Search for the cell housing the specified text and yield its (X, Y) center coordinate. 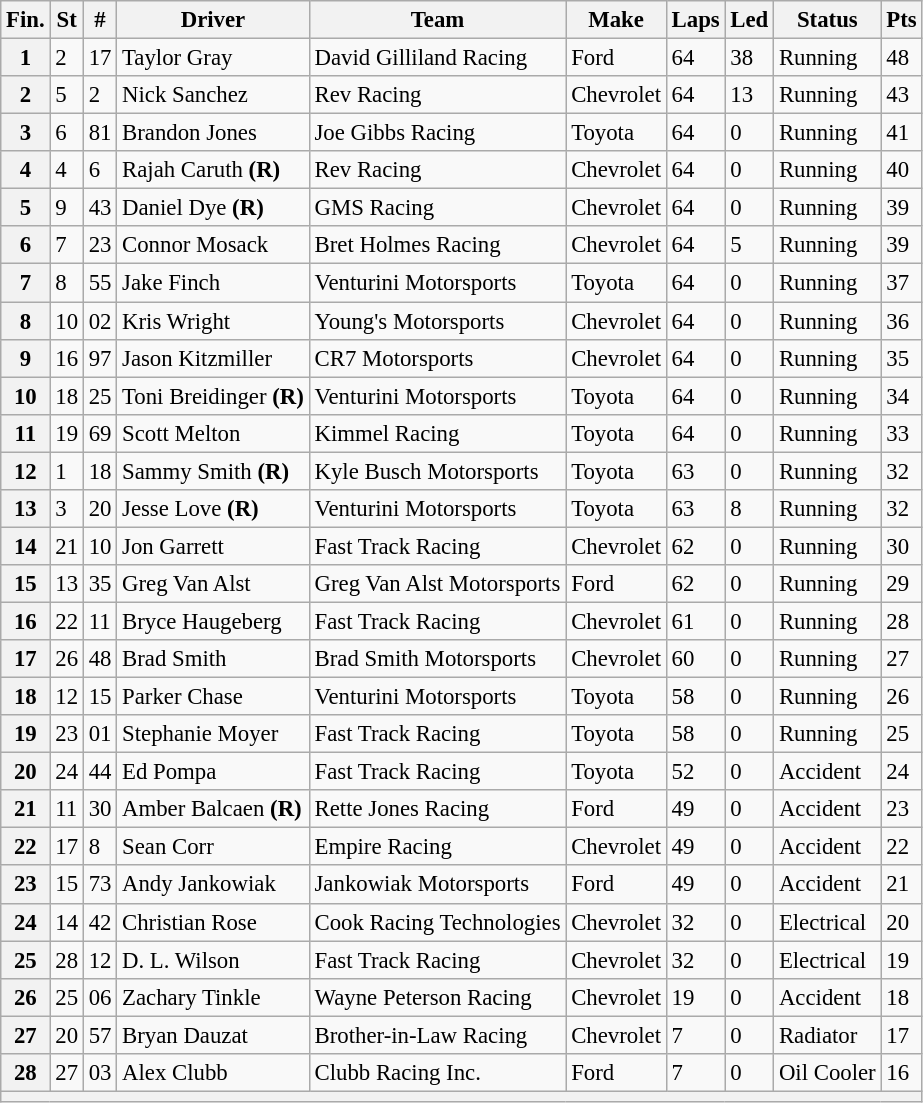
Clubb Racing Inc. (438, 1073)
Jason Kitzmiller (213, 358)
61 (696, 621)
06 (100, 997)
Status (828, 20)
Brother-in-Law Racing (438, 1035)
Greg Van Alst Motorsports (438, 584)
Make (616, 20)
Fin. (26, 20)
60 (696, 659)
Rette Jones Racing (438, 809)
73 (100, 885)
Sammy Smith (R) (213, 471)
Cook Racing Technologies (438, 922)
55 (100, 283)
GMS Racing (438, 208)
34 (902, 396)
Radiator (828, 1035)
33 (902, 433)
Led (750, 20)
Daniel Dye (R) (213, 208)
Parker Chase (213, 697)
Rajah Caruth (R) (213, 170)
36 (902, 321)
40 (902, 170)
Bret Holmes Racing (438, 245)
Team (438, 20)
Jesse Love (R) (213, 509)
Bryan Dauzat (213, 1035)
Jon Garrett (213, 546)
Brandon Jones (213, 133)
38 (750, 58)
Oil Cooler (828, 1073)
03 (100, 1073)
D. L. Wilson (213, 960)
Bryce Haugeberg (213, 621)
David Gilliland Racing (438, 58)
Kyle Busch Motorsports (438, 471)
# (100, 20)
Zachary Tinkle (213, 997)
Amber Balcaen (R) (213, 809)
Driver (213, 20)
Empire Racing (438, 847)
CR7 Motorsports (438, 358)
St (66, 20)
97 (100, 358)
81 (100, 133)
42 (100, 922)
Kimmel Racing (438, 433)
01 (100, 734)
Sean Corr (213, 847)
44 (100, 772)
Jake Finch (213, 283)
Kris Wright (213, 321)
Scott Melton (213, 433)
Brad Smith Motorsports (438, 659)
Pts (902, 20)
Christian Rose (213, 922)
Ed Pompa (213, 772)
Wayne Peterson Racing (438, 997)
02 (100, 321)
41 (902, 133)
57 (100, 1035)
Stephanie Moyer (213, 734)
Toni Breidinger (R) (213, 396)
Andy Jankowiak (213, 885)
Alex Clubb (213, 1073)
Laps (696, 20)
Taylor Gray (213, 58)
69 (100, 433)
Connor Mosack (213, 245)
Brad Smith (213, 659)
52 (696, 772)
Nick Sanchez (213, 95)
Joe Gibbs Racing (438, 133)
Greg Van Alst (213, 584)
29 (902, 584)
Jankowiak Motorsports (438, 885)
Young's Motorsports (438, 321)
37 (902, 283)
